Capture the cell that displays the provided text and extract its [X, Y] central coordinate. 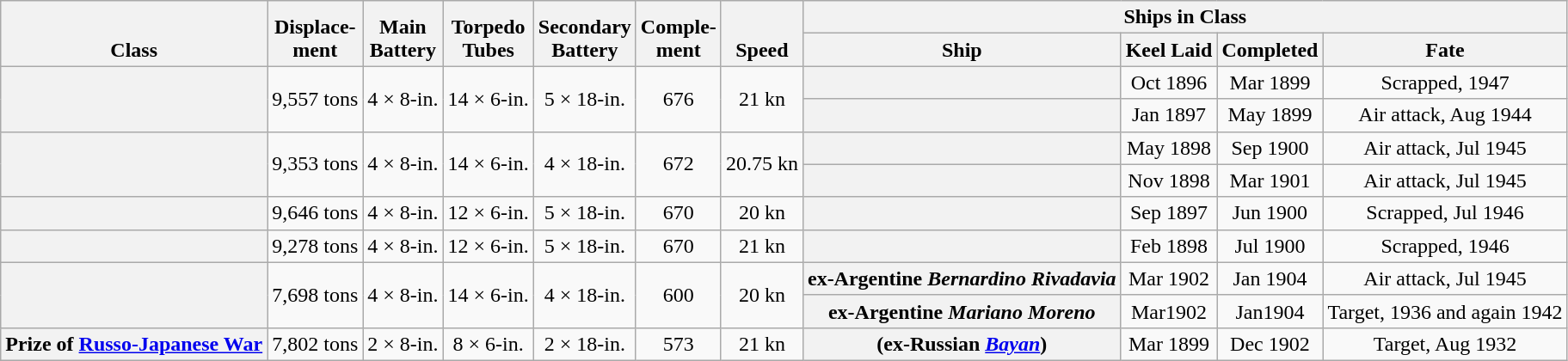
Mar1902 [1169, 311]
2 × 8-in. [403, 344]
Jul 1900 [1270, 246]
Ships in Class [1185, 17]
Oct 1896 [1169, 83]
9,557 tons [315, 99]
Scrapped, 1947 [1445, 83]
MainBattery [403, 34]
SecondaryBattery [585, 34]
ex-Argentine Bernardino Rivadavia [962, 278]
2 × 18-in. [585, 344]
Dec 1902 [1270, 344]
Sep 1900 [1270, 148]
Speed [762, 34]
Ship [962, 50]
Keel Laid [1169, 50]
Air attack, Aug 1944 [1445, 115]
676 [678, 99]
Completed [1270, 50]
Jan1904 [1270, 311]
7,698 tons [315, 295]
Jan 1897 [1169, 115]
Fate [1445, 50]
Mar 1902 [1169, 278]
(ex-Russian Bayan) [962, 344]
Prize of Russo-Japanese War [134, 344]
May 1898 [1169, 148]
672 [678, 164]
Displace-ment [315, 34]
Nov 1898 [1169, 180]
May 1899 [1270, 115]
Scrapped, Jul 1946 [1445, 213]
Mar 1901 [1270, 180]
Scrapped, 1946 [1445, 246]
Comple-ment [678, 34]
Jun 1900 [1270, 213]
7,802 tons [315, 344]
9,646 tons [315, 213]
9,353 tons [315, 164]
TorpedoTubes [489, 34]
20.75 kn [762, 164]
Jan 1904 [1270, 278]
9,278 tons [315, 246]
Sep 1897 [1169, 213]
600 [678, 295]
Feb 1898 [1169, 246]
573 [678, 344]
Target, 1936 and again 1942 [1445, 311]
ex-Argentine Mariano Moreno [962, 311]
Target, Aug 1932 [1445, 344]
Class [134, 34]
8 × 6-in. [489, 344]
